Return (x, y) of the center of cell containing provided text 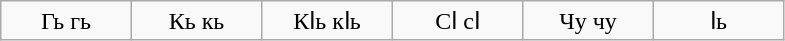
Кь кь (196, 20)
Чу чу (588, 20)
Кӏь кӏь (327, 20)
Сӏ сӏ (457, 20)
ӏь (718, 20)
Гь гь (66, 20)
